Provide the (X, Y) coordinate of the cell's center where the given text is located.  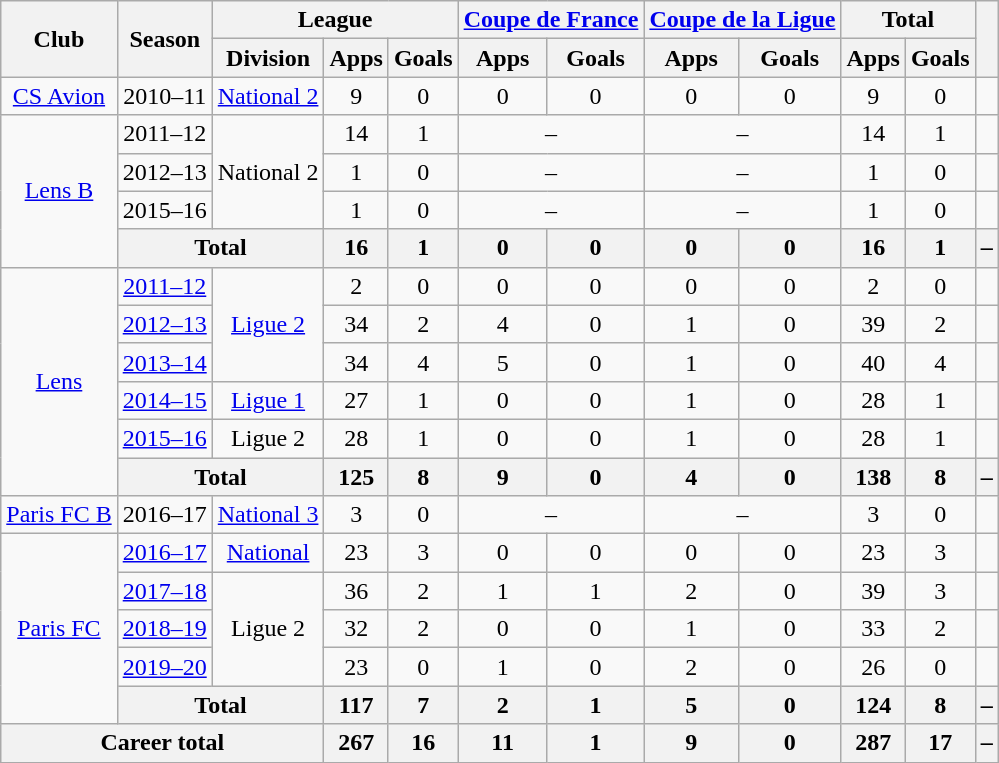
National (268, 553)
Club (59, 39)
National 3 (268, 515)
2018–19 (164, 629)
Coupe de France (551, 20)
287 (873, 743)
17 (940, 743)
Paris FC B (59, 515)
33 (873, 629)
Paris FC (59, 629)
Season (164, 39)
117 (356, 705)
124 (873, 705)
26 (873, 667)
138 (873, 477)
27 (356, 400)
2019–20 (164, 667)
2017–18 (164, 591)
2014–15 (164, 400)
Lens (59, 381)
32 (356, 629)
36 (356, 591)
CS Avion (59, 96)
11 (502, 743)
League (335, 20)
2010–11 (164, 96)
Division (268, 58)
267 (356, 743)
40 (873, 362)
Coupe de la Ligue (742, 20)
125 (356, 477)
Lens B (59, 191)
Ligue 1 (268, 400)
7 (423, 705)
Career total (162, 743)
2013–14 (164, 362)
